For the text-containing cell, return its midpoint in (X, Y) coordinate format. 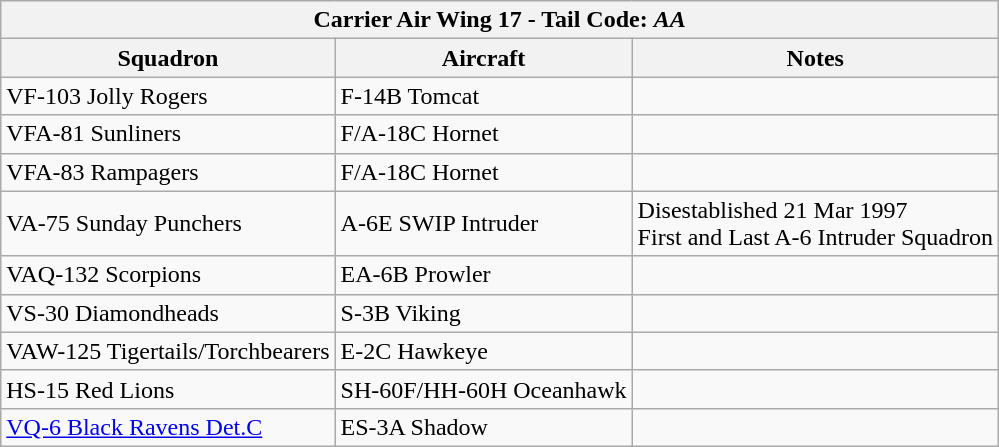
S-3B Viking (484, 313)
EA-6B Prowler (484, 275)
Carrier Air Wing 17 - Tail Code: AA (500, 20)
VS-30 Diamondheads (168, 313)
Disestablished 21 Mar 1997First and Last A-6 Intruder Squadron (815, 224)
VAW-125 Tigertails/Torchbearers (168, 351)
VQ-6 Black Ravens Det.C (168, 427)
VA-75 Sunday Punchers (168, 224)
ES-3A Shadow (484, 427)
HS-15 Red Lions (168, 389)
VFA-81 Sunliners (168, 134)
A-6E SWIP Intruder (484, 224)
VAQ-132 Scorpions (168, 275)
Aircraft (484, 58)
VFA-83 Rampagers (168, 172)
F-14B Tomcat (484, 96)
SH-60F/HH-60H Oceanhawk (484, 389)
Notes (815, 58)
VF-103 Jolly Rogers (168, 96)
Squadron (168, 58)
E-2C Hawkeye (484, 351)
